Find where the given text appears and provide that cell's center as (X, Y) coordinate. 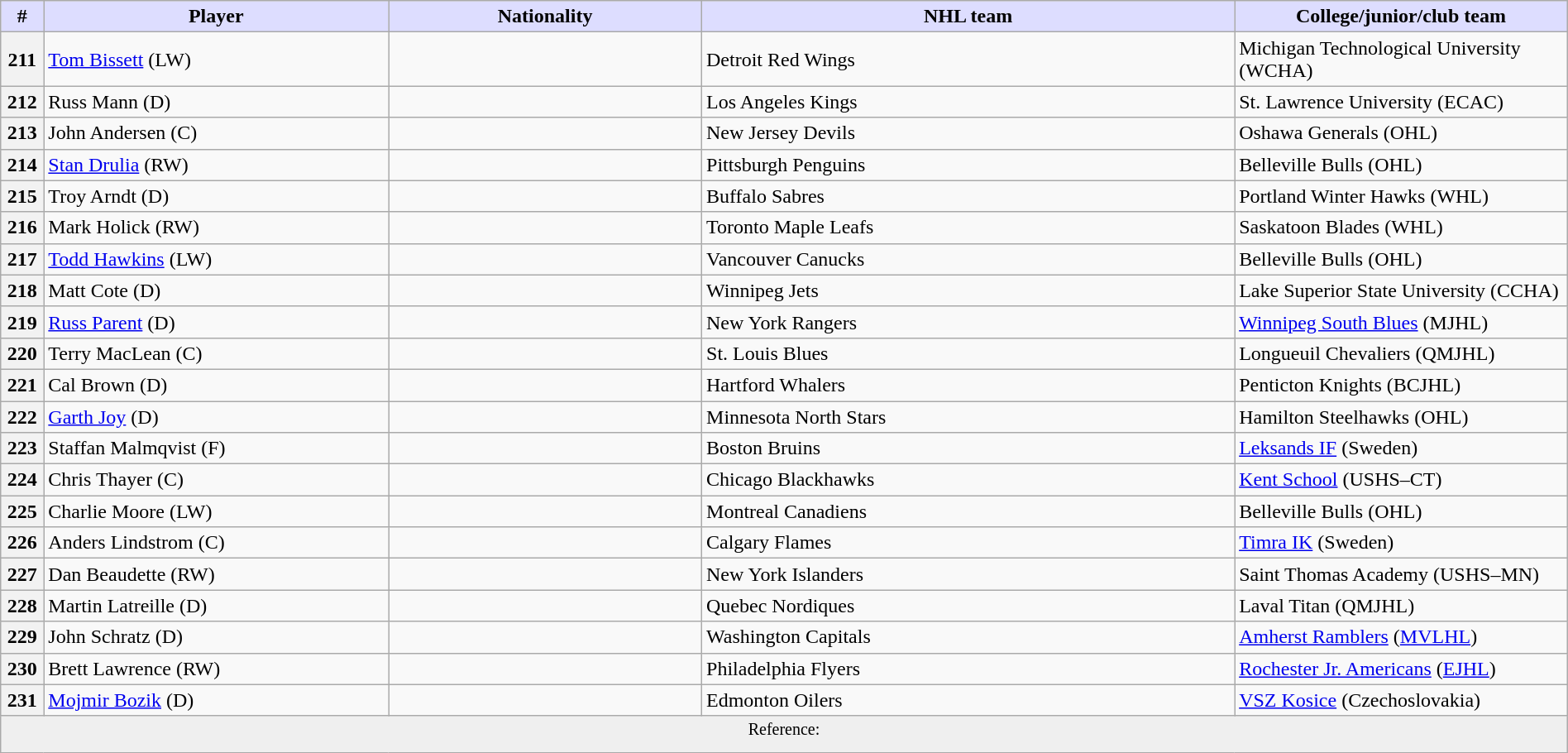
Washington Capitals (968, 637)
Kent School (USHS–CT) (1401, 480)
220 (22, 353)
213 (22, 133)
College/junior/club team (1401, 17)
Timra IK (Sweden) (1401, 543)
226 (22, 543)
New York Rangers (968, 322)
Oshawa Generals (OHL) (1401, 133)
Martin Latreille (D) (217, 606)
Stan Drulia (RW) (217, 165)
Russ Parent (D) (217, 322)
Lake Superior State University (CCHA) (1401, 290)
Garth Joy (D) (217, 416)
228 (22, 606)
229 (22, 637)
Philadelphia Flyers (968, 669)
John Schratz (D) (217, 637)
NHL team (968, 17)
New York Islanders (968, 574)
St. Louis Blues (968, 353)
223 (22, 448)
Michigan Technological University (WCHA) (1401, 60)
211 (22, 60)
Boston Bruins (968, 448)
Brett Lawrence (RW) (217, 669)
Cal Brown (D) (217, 385)
Troy Arndt (D) (217, 196)
Amherst Ramblers (MVLHL) (1401, 637)
New Jersey Devils (968, 133)
Quebec Nordiques (968, 606)
Saskatoon Blades (WHL) (1401, 228)
John Andersen (C) (217, 133)
Los Angeles Kings (968, 102)
Anders Lindstrom (C) (217, 543)
Terry MacLean (C) (217, 353)
224 (22, 480)
Portland Winter Hawks (WHL) (1401, 196)
221 (22, 385)
Todd Hawkins (LW) (217, 259)
212 (22, 102)
Pittsburgh Penguins (968, 165)
Winnipeg South Blues (MJHL) (1401, 322)
215 (22, 196)
225 (22, 511)
St. Lawrence University (ECAC) (1401, 102)
Buffalo Sabres (968, 196)
Minnesota North Stars (968, 416)
Staffan Malmqvist (F) (217, 448)
Chris Thayer (C) (217, 480)
222 (22, 416)
Detroit Red Wings (968, 60)
Hamilton Steelhawks (OHL) (1401, 416)
Matt Cote (D) (217, 290)
214 (22, 165)
216 (22, 228)
Hartford Whalers (968, 385)
Reference: (784, 735)
Montreal Canadiens (968, 511)
Vancouver Canucks (968, 259)
Nationality (546, 17)
231 (22, 700)
Dan Beaudette (RW) (217, 574)
Rochester Jr. Americans (EJHL) (1401, 669)
VSZ Kosice (Czechoslovakia) (1401, 700)
218 (22, 290)
Winnipeg Jets (968, 290)
# (22, 17)
Mojmir Bozik (D) (217, 700)
Chicago Blackhawks (968, 480)
230 (22, 669)
Penticton Knights (BCJHL) (1401, 385)
Tom Bissett (LW) (217, 60)
Saint Thomas Academy (USHS–MN) (1401, 574)
Laval Titan (QMJHL) (1401, 606)
Russ Mann (D) (217, 102)
217 (22, 259)
Calgary Flames (968, 543)
Player (217, 17)
219 (22, 322)
Mark Holick (RW) (217, 228)
Leksands IF (Sweden) (1401, 448)
Edmonton Oilers (968, 700)
Toronto Maple Leafs (968, 228)
227 (22, 574)
Longueuil Chevaliers (QMJHL) (1401, 353)
Charlie Moore (LW) (217, 511)
